Search for the cell housing the specified text and yield its (X, Y) center coordinate. 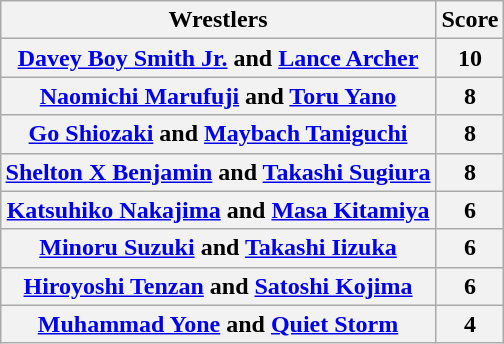
Davey Boy Smith Jr. and Lance Archer (218, 58)
4 (470, 324)
10 (470, 58)
Score (470, 20)
Hiroyoshi Tenzan and Satoshi Kojima (218, 286)
Muhammad Yone and Quiet Storm (218, 324)
Shelton X Benjamin and Takashi Sugiura (218, 172)
Go Shiozaki and Maybach Taniguchi (218, 134)
Katsuhiko Nakajima and Masa Kitamiya (218, 210)
Naomichi Marufuji and Toru Yano (218, 96)
Minoru Suzuki and Takashi Iizuka (218, 248)
Wrestlers (218, 20)
